Return the [x, y] coordinate for the center point of the cell that contains the specified text.  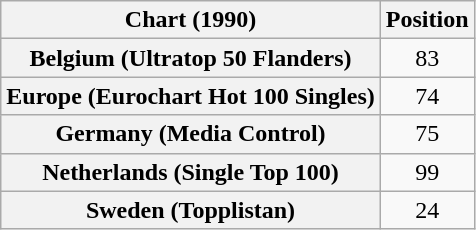
24 [427, 210]
Sweden (Topplistan) [191, 210]
Position [427, 20]
Belgium (Ultratop 50 Flanders) [191, 58]
83 [427, 58]
75 [427, 134]
99 [427, 172]
Chart (1990) [191, 20]
Europe (Eurochart Hot 100 Singles) [191, 96]
Netherlands (Single Top 100) [191, 172]
Germany (Media Control) [191, 134]
74 [427, 96]
